Scan for the cell matching the given text and deliver its [X, Y] coordinate at center. 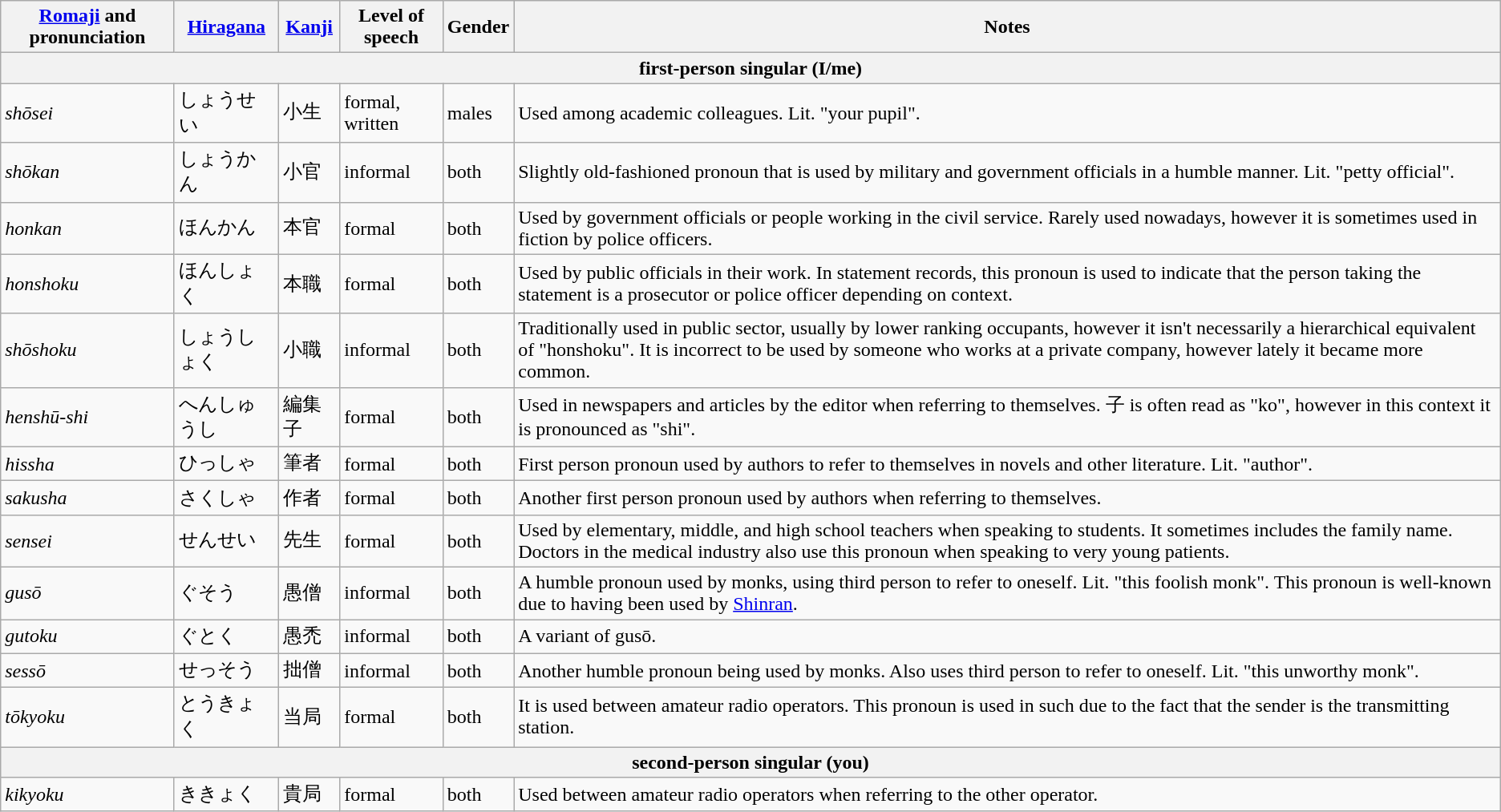
作者 [310, 499]
honkan [87, 228]
shōshoku [87, 350]
A variant of gusō. [1007, 636]
小生 [310, 113]
Level of speech [391, 27]
ほんかん [226, 228]
しょうしょく [226, 350]
shōkan [87, 172]
honshoku [87, 284]
さくしゃ [226, 499]
Romaji and pronunciation [87, 27]
Notes [1007, 27]
当局 [310, 717]
せんせい [226, 540]
小職 [310, 350]
First person pronoun used by authors to refer to themselves in novels and other literature. Lit. "author". [1007, 463]
筆者 [310, 463]
愚禿 [310, 636]
ひっしゃ [226, 463]
formal, written [391, 113]
編集子 [310, 417]
小官 [310, 172]
ぐとく [226, 636]
Used among academic colleagues. Lit. "your pupil". [1007, 113]
Slightly old-fashioned pronoun that is used by military and government officials in a humble manner. Lit. "petty official". [1007, 172]
しょうせい [226, 113]
It is used between amateur radio operators. This pronoun is used in such due to the fact that the sender is the transmitting station. [1007, 717]
とうきょく [226, 717]
愚僧 [310, 593]
せっそう [226, 670]
しょうかん [226, 172]
ほんしょく [226, 284]
second-person singular (you) [750, 762]
males [478, 113]
Used between amateur radio operators when referring to the other operator. [1007, 795]
貴局 [310, 795]
Kanji [310, 27]
henshū-shi [87, 417]
sessō [87, 670]
hissha [87, 463]
ききょく [226, 795]
本職 [310, 284]
first-person singular (I/me) [750, 68]
へんしゅうし [226, 417]
kikyoku [87, 795]
sakusha [87, 499]
Another humble pronoun being used by monks. Also uses third person to refer to oneself. Lit. "this unworthy monk". [1007, 670]
Gender [478, 27]
gusō [87, 593]
tōkyoku [87, 717]
sensei [87, 540]
拙僧 [310, 670]
本官 [310, 228]
ぐそう [226, 593]
Another first person pronoun used by authors when referring to themselves. [1007, 499]
gutoku [87, 636]
Hiragana [226, 27]
先生 [310, 540]
shōsei [87, 113]
